Find where the given text appears and provide that cell's center as [X, Y] coordinate. 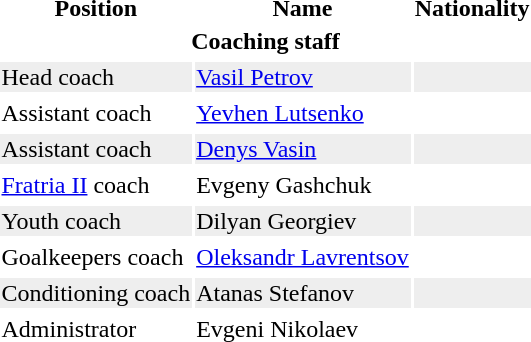
Youth coach [96, 221]
Vasil Petrov [303, 77]
Oleksandr Lavrentsov [303, 257]
Evgeny Gashchuk [303, 185]
Coaching staff [266, 41]
Conditioning coach [96, 293]
Denys Vasin [303, 149]
Fratria II coach [96, 185]
Head coach [96, 77]
Goalkeepers coach [96, 257]
Atanas Stefanov [303, 293]
Dilyan Georgiev [303, 221]
Yevhen Lutsenko [303, 113]
